Detect which cell encompasses the target text, then output its (x, y) center coordinate. 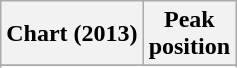
Peakposition (189, 34)
Chart (2013) (72, 34)
